From the cell containing the given text, extract its center point as [x, y] coordinate. 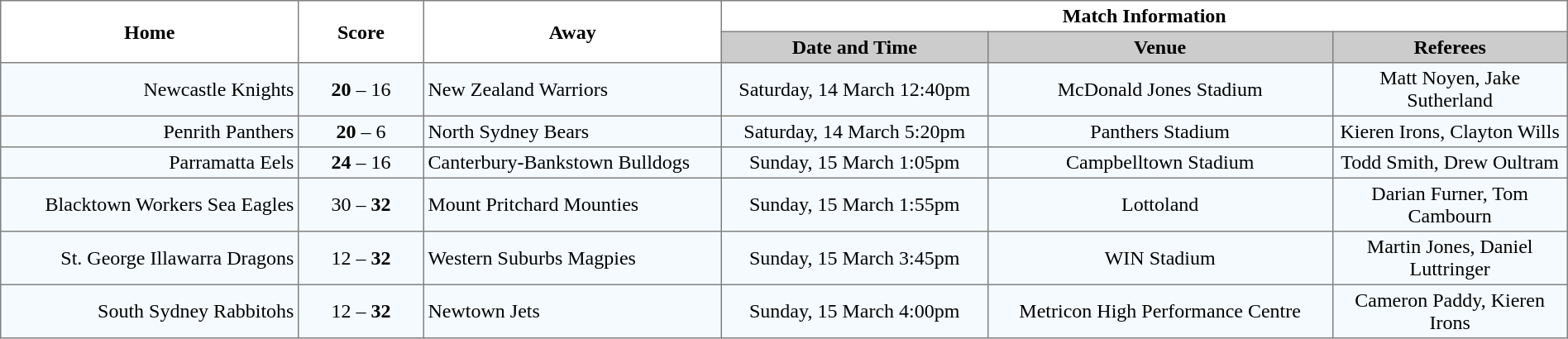
St. George Illawarra Dragons [150, 258]
Kieren Irons, Clayton Wills [1450, 131]
Western Suburbs Magpies [572, 258]
Saturday, 14 March 12:40pm [854, 89]
Matt Noyen, Jake Sutherland [1450, 89]
Match Information [1145, 17]
Martin Jones, Daniel Luttringer [1450, 258]
South Sydney Rabbitohs [150, 311]
Todd Smith, Drew Oultram [1450, 163]
Darian Furner, Tom Cambourn [1450, 204]
Sunday, 15 March 1:55pm [854, 204]
North Sydney Bears [572, 131]
24 – 16 [361, 163]
Campbelltown Stadium [1159, 163]
30 – 32 [361, 204]
Sunday, 15 March 1:05pm [854, 163]
Home [150, 31]
Score [361, 31]
Parramatta Eels [150, 163]
Lottoland [1159, 204]
McDonald Jones Stadium [1159, 89]
Cameron Paddy, Kieren Irons [1450, 311]
Penrith Panthers [150, 131]
20 – 16 [361, 89]
Referees [1450, 47]
Sunday, 15 March 4:00pm [854, 311]
Blacktown Workers Sea Eagles [150, 204]
20 – 6 [361, 131]
Venue [1159, 47]
New Zealand Warriors [572, 89]
Saturday, 14 March 5:20pm [854, 131]
Metricon High Performance Centre [1159, 311]
Away [572, 31]
Panthers Stadium [1159, 131]
Date and Time [854, 47]
WIN Stadium [1159, 258]
Mount Pritchard Mounties [572, 204]
Canterbury-Bankstown Bulldogs [572, 163]
Sunday, 15 March 3:45pm [854, 258]
Newtown Jets [572, 311]
Newcastle Knights [150, 89]
